For the text-containing cell, return its midpoint in (x, y) coordinate format. 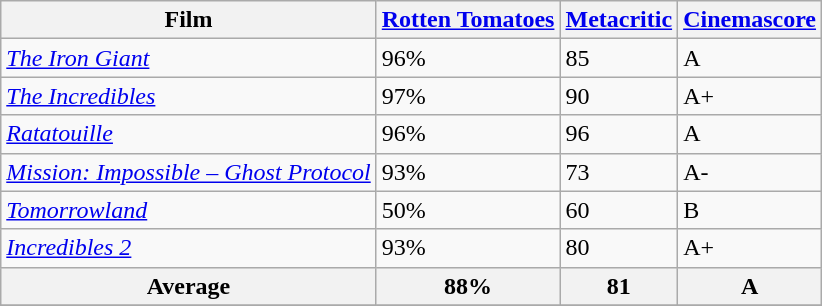
50% (468, 210)
73 (619, 172)
Ratatouille (188, 134)
90 (619, 96)
60 (619, 210)
88% (468, 286)
Mission: Impossible – Ghost Protocol (188, 172)
80 (619, 248)
Film (188, 20)
85 (619, 58)
81 (619, 286)
A- (750, 172)
96 (619, 134)
Average (188, 286)
The Incredibles (188, 96)
Tomorrowland (188, 210)
Cinemascore (750, 20)
Metacritic (619, 20)
The Iron Giant (188, 58)
B (750, 210)
Incredibles 2 (188, 248)
Rotten Tomatoes (468, 20)
97% (468, 96)
